Locate the cell with the specified text and output its [x, y] center coordinate. 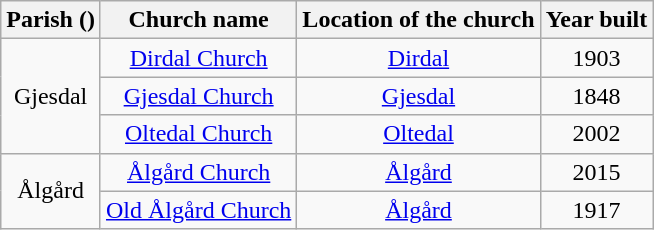
Ålgård Church [198, 172]
2002 [596, 134]
Parish () [51, 20]
Dirdal [418, 58]
Church name [198, 20]
Dirdal Church [198, 58]
Old Ålgård Church [198, 210]
Gjesdal Church [198, 96]
1917 [596, 210]
Oltedal Church [198, 134]
Location of the church [418, 20]
1903 [596, 58]
2015 [596, 172]
Oltedal [418, 134]
1848 [596, 96]
Year built [596, 20]
